Output the (X, Y) coordinate of the center of the cell containing the given text.  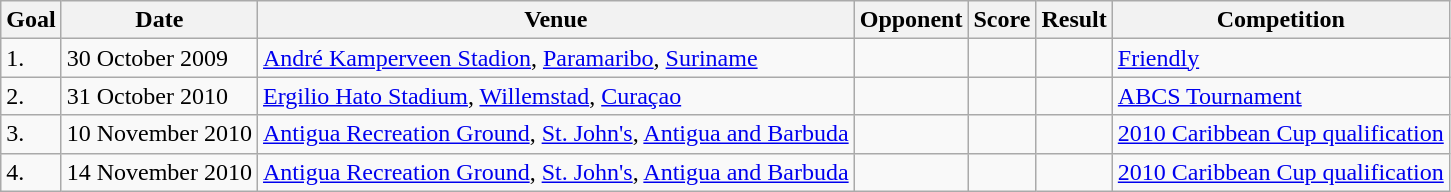
André Kamperveen Stadion, Paramaribo, Suriname (556, 58)
3. (31, 134)
4. (31, 172)
Date (159, 20)
2. (31, 96)
Competition (1280, 20)
Score (1002, 20)
Ergilio Hato Stadium, Willemstad, Curaçao (556, 96)
30 October 2009 (159, 58)
ABCS Tournament (1280, 96)
Result (1074, 20)
10 November 2010 (159, 134)
1. (31, 58)
31 October 2010 (159, 96)
Opponent (911, 20)
Venue (556, 20)
14 November 2010 (159, 172)
Friendly (1280, 58)
Goal (31, 20)
